Return [x, y] of the center of cell containing provided text 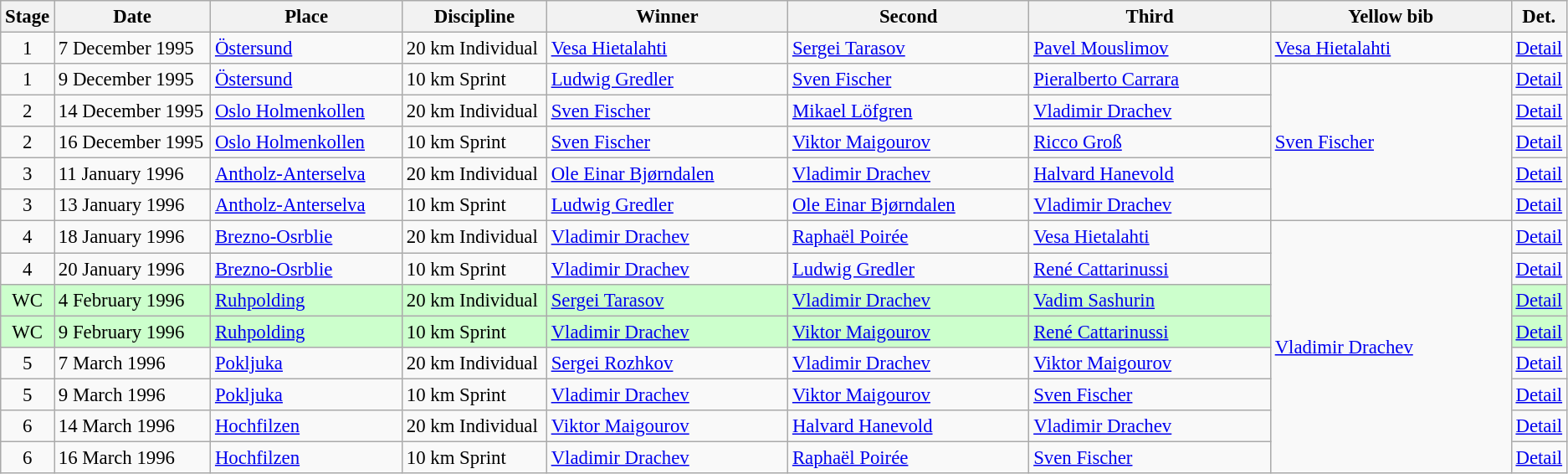
11 January 1996 [132, 174]
7 December 1995 [132, 49]
14 December 1995 [132, 111]
Stage [28, 17]
Third [1150, 17]
9 February 1996 [132, 332]
14 March 1996 [132, 426]
Mikael Löfgren [909, 111]
13 January 1996 [132, 205]
9 December 1995 [132, 80]
Yellow bib [1391, 17]
Second [909, 17]
20 January 1996 [132, 269]
Sergei Rozhkov [667, 363]
18 January 1996 [132, 237]
Pieralberto Carrara [1150, 80]
Place [306, 17]
Pavel Mouslimov [1150, 49]
7 March 1996 [132, 363]
Det. [1539, 17]
16 December 1995 [132, 142]
Discipline [475, 17]
Winner [667, 17]
Ricco Groß [1150, 142]
4 February 1996 [132, 300]
Vadim Sashurin [1150, 300]
9 March 1996 [132, 394]
16 March 1996 [132, 457]
Date [132, 17]
